Return [X, Y] of the center of cell containing provided text 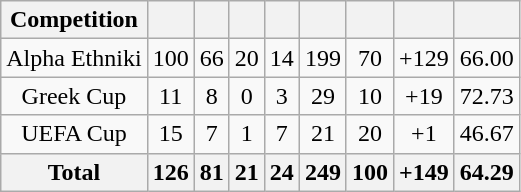
Competition [74, 20]
+1 [424, 134]
66 [212, 58]
126 [170, 172]
3 [282, 96]
+19 [424, 96]
UEFA Cup [74, 134]
15 [170, 134]
66.00 [486, 58]
Alpha Ethniki [74, 58]
+129 [424, 58]
14 [282, 58]
81 [212, 172]
29 [322, 96]
64.29 [486, 172]
Total [74, 172]
+149 [424, 172]
1 [246, 134]
24 [282, 172]
72.73 [486, 96]
Greek Cup [74, 96]
70 [370, 58]
0 [246, 96]
199 [322, 58]
8 [212, 96]
46.67 [486, 134]
11 [170, 96]
249 [322, 172]
10 [370, 96]
